From the cell containing the given text, extract its center point as (X, Y) coordinate. 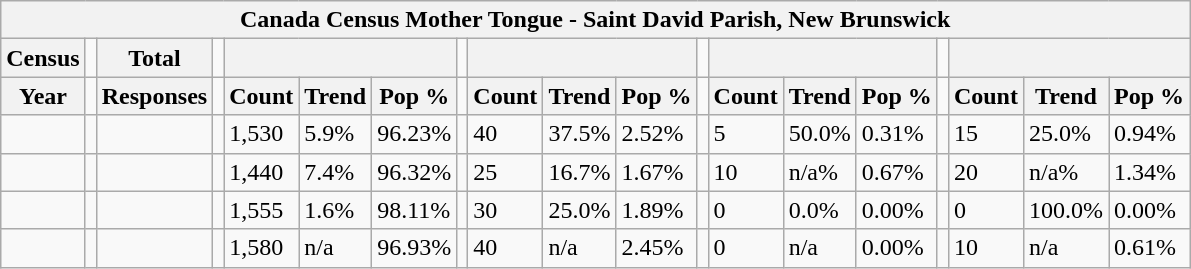
37.5% (580, 134)
1,580 (262, 248)
20 (986, 172)
1,440 (262, 172)
0.67% (896, 172)
50.0% (820, 134)
100.0% (1066, 210)
96.93% (414, 248)
25 (506, 172)
5 (746, 134)
Canada Census Mother Tongue - Saint David Parish, New Brunswick (596, 20)
30 (506, 210)
Responses (154, 96)
0.31% (896, 134)
2.52% (656, 134)
Year (43, 96)
98.11% (414, 210)
1.34% (1148, 172)
1.89% (656, 210)
1,555 (262, 210)
0.61% (1148, 248)
Census (43, 58)
5.9% (336, 134)
0.94% (1148, 134)
2.45% (656, 248)
0.0% (820, 210)
16.7% (580, 172)
Total (154, 58)
1,530 (262, 134)
7.4% (336, 172)
15 (986, 134)
1.6% (336, 210)
96.23% (414, 134)
1.67% (656, 172)
96.32% (414, 172)
